Extract the (X, Y) coordinate from the center of the cell holding the provided text.  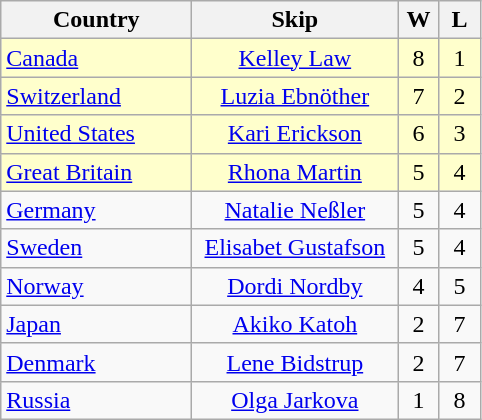
Norway (96, 286)
United States (96, 134)
Rhona Martin (295, 172)
Denmark (96, 362)
3 (460, 134)
Akiko Katoh (295, 324)
6 (418, 134)
Great Britain (96, 172)
Luzia Ebnöther (295, 96)
Canada (96, 58)
Germany (96, 210)
Kelley Law (295, 58)
Dordi Nordby (295, 286)
Natalie Neßler (295, 210)
Russia (96, 400)
Kari Erickson (295, 134)
Elisabet Gustafson (295, 248)
L (460, 20)
Skip (295, 20)
Sweden (96, 248)
Switzerland (96, 96)
W (418, 20)
Lene Bidstrup (295, 362)
Japan (96, 324)
Olga Jarkova (295, 400)
Country (96, 20)
